Return the (x, y) coordinate for the center point of the cell that contains the specified text.  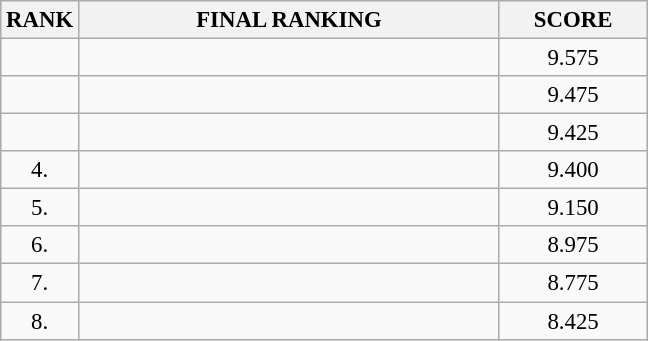
9.475 (572, 95)
5. (40, 208)
4. (40, 170)
SCORE (572, 20)
FINAL RANKING (288, 20)
8.975 (572, 245)
9.400 (572, 170)
9.575 (572, 58)
6. (40, 245)
9.425 (572, 133)
9.150 (572, 208)
8. (40, 321)
7. (40, 283)
RANK (40, 20)
8.775 (572, 283)
8.425 (572, 321)
